Return [x, y] of the center of cell containing provided text 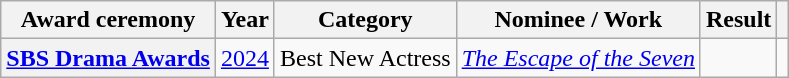
Category [365, 20]
Result [738, 20]
Nominee / Work [578, 20]
Award ceremony [108, 20]
SBS Drama Awards [108, 58]
Year [244, 20]
2024 [244, 58]
The Escape of the Seven [578, 58]
Best New Actress [365, 58]
